Identify which cell holds the provided text, then report its [X, Y] central coordinate. 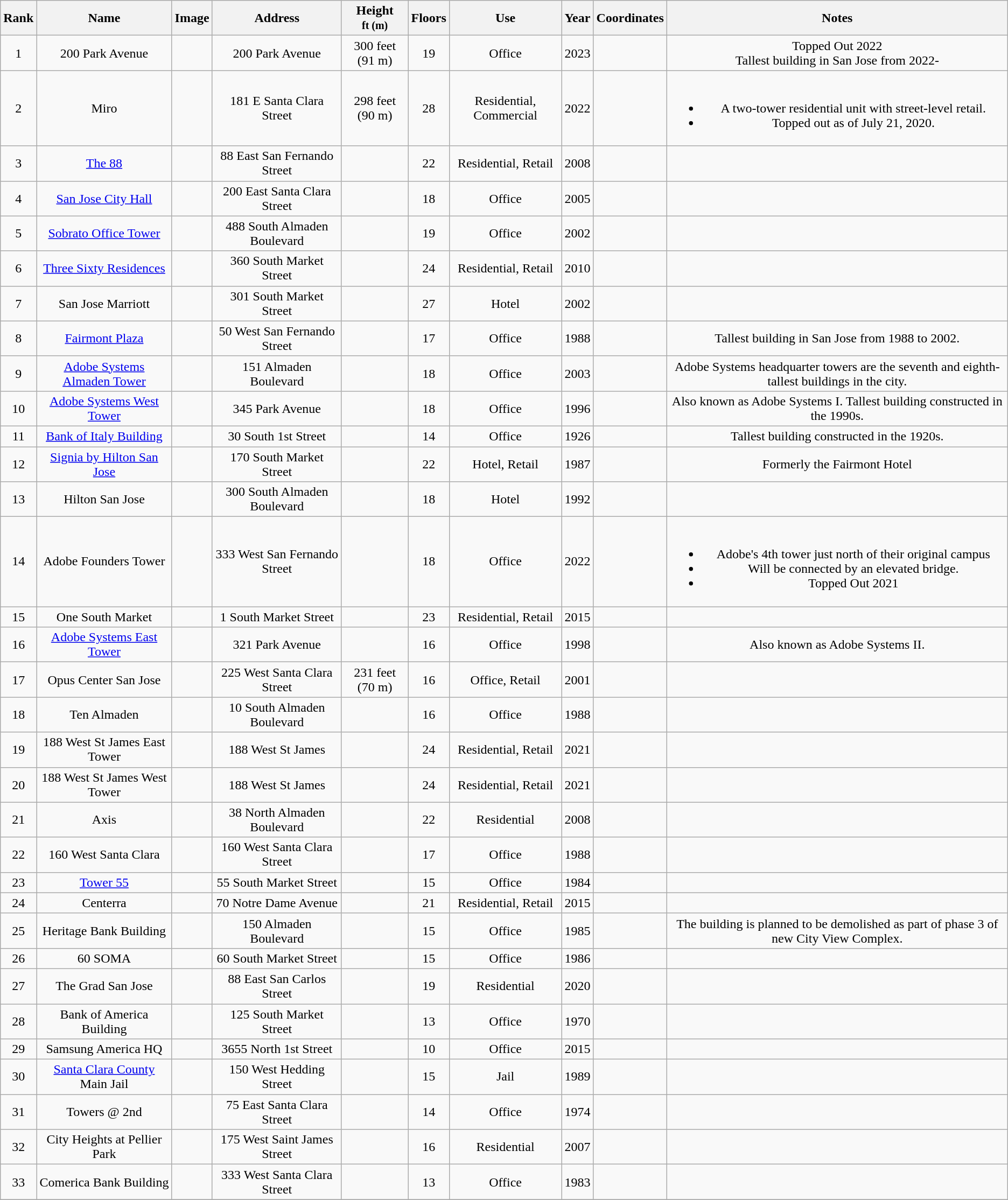
30 South 1st Street [277, 436]
333 West Santa Clara Street [277, 1182]
Miro [104, 108]
Floors [429, 18]
2005 [577, 198]
3655 North 1st Street [277, 1049]
38 North Almaden Boulevard [277, 819]
Adobe Systems East Tower [104, 645]
1983 [577, 1182]
San Jose City Hall [104, 198]
2003 [577, 374]
Ten Almaden [104, 715]
1989 [577, 1077]
333 West San Fernando Street [277, 562]
Tallest building in San Jose from 1988 to 2002. [837, 338]
25 [18, 930]
Fairmont Plaza [104, 338]
1996 [577, 408]
Heightft (m) [375, 18]
Adobe Systems Almaden Tower [104, 374]
150 Almaden Boulevard [277, 930]
A two-tower residential unit with street-level retail.Topped out as of July 21, 2020. [837, 108]
Address [277, 18]
70 Notre Dame Avenue [277, 903]
160 West Santa Clara [104, 855]
60 SOMA [104, 958]
2020 [577, 986]
Year [577, 18]
Formerly the Fairmont Hotel [837, 464]
1974 [577, 1112]
Hilton San Jose [104, 500]
32 [18, 1147]
Rank [18, 18]
188 West St James East Tower [104, 749]
345 Park Avenue [277, 408]
Towers @ 2nd [104, 1112]
4 [18, 198]
300 feet (91 m) [375, 53]
160 West Santa Clara Street [277, 855]
San Jose Marriott [104, 304]
321 Park Avenue [277, 645]
55 South Market Street [277, 882]
1986 [577, 958]
26 [18, 958]
181 E Santa Clara Street [277, 108]
One South Market [104, 617]
Adobe Systems headquarter towers are the seventh and eighth-tallest buildings in the city. [837, 374]
Jail [505, 1077]
1998 [577, 645]
The Grad San Jose [104, 986]
Bank of Italy Building [104, 436]
1985 [577, 930]
Adobe Founders Tower [104, 562]
231 feet(70 m) [375, 679]
Heritage Bank Building [104, 930]
225 West Santa Clara Street [277, 679]
Sobrato Office Tower [104, 234]
1 South Market Street [277, 617]
298 feet(90 m) [375, 108]
10 South Almaden Boulevard [277, 715]
175 West Saint James Street [277, 1147]
Adobe's 4th tower just north of their original campusWill be connected by an elevated bridge.Topped Out 2021 [837, 562]
150 West Hedding Street [277, 1077]
3 [18, 164]
8 [18, 338]
Image [192, 18]
2023 [577, 53]
Name [104, 18]
1970 [577, 1021]
Also known as Adobe Systems I. Tallest building constructed in the 1990s. [837, 408]
151 Almaden Boulevard [277, 374]
Office, Retail [505, 679]
Comerica Bank Building [104, 1182]
301 South Market Street [277, 304]
300 South Almaden Boulevard [277, 500]
Tallest building constructed in the 1920s. [837, 436]
50 West San Fernando Street [277, 338]
Hotel, Retail [505, 464]
7 [18, 304]
Also known as Adobe Systems II. [837, 645]
88 East San Fernando Street [277, 164]
Opus Center San Jose [104, 679]
5 [18, 234]
1984 [577, 882]
11 [18, 436]
60 South Market Street [277, 958]
170 South Market Street [277, 464]
Centerra [104, 903]
Notes [837, 18]
Santa Clara County Main Jail [104, 1077]
30 [18, 1077]
29 [18, 1049]
Three Sixty Residences [104, 268]
2010 [577, 268]
360 South Market Street [277, 268]
1 [18, 53]
488 South Almaden Boulevard [277, 234]
Tower 55 [104, 882]
Use [505, 18]
1926 [577, 436]
6 [18, 268]
Axis [104, 819]
Signia by Hilton San Jose [104, 464]
33 [18, 1182]
1992 [577, 500]
Coordinates [630, 18]
12 [18, 464]
75 East Santa Clara Street [277, 1112]
188 West St James West Tower [104, 785]
2007 [577, 1147]
Bank of America Building [104, 1021]
1987 [577, 464]
The building is planned to be demolished as part of phase 3 of new City View Complex. [837, 930]
31 [18, 1112]
Adobe Systems West Tower [104, 408]
88 East San Carlos Street [277, 986]
Topped Out 2022Tallest building in San Jose from 2022- [837, 53]
Residential, Commercial [505, 108]
Samsung America HQ [104, 1049]
2 [18, 108]
City Heights at Pellier Park [104, 1147]
9 [18, 374]
20 [18, 785]
200 East Santa Clara Street [277, 198]
125 South Market Street [277, 1021]
2001 [577, 679]
The 88 [104, 164]
